For the text-containing cell, return its midpoint in (X, Y) coordinate format. 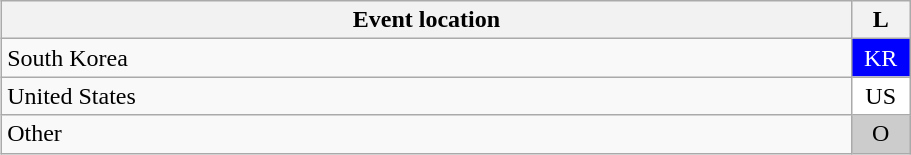
O (880, 134)
United States (427, 96)
Other (427, 134)
Event location (427, 20)
US (880, 96)
South Korea (427, 58)
KR (880, 58)
L (880, 20)
